Extract the (x, y) coordinate from the center of the cell holding the provided text.  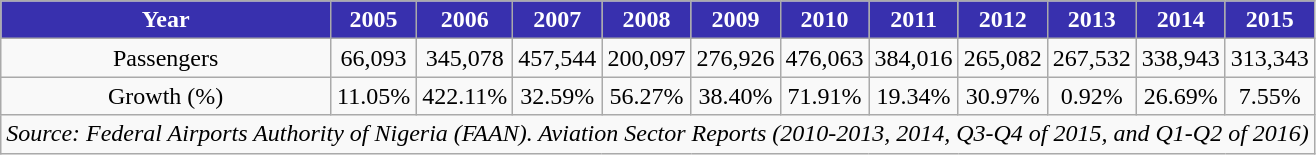
30.97% (1002, 96)
2005 (374, 20)
476,063 (824, 58)
38.40% (736, 96)
32.59% (558, 96)
2015 (1270, 20)
338,943 (1180, 58)
19.34% (914, 96)
313,343 (1270, 58)
2007 (558, 20)
200,097 (646, 58)
71.91% (824, 96)
7.55% (1270, 96)
2014 (1180, 20)
265,082 (1002, 58)
26.69% (1180, 96)
422.11% (465, 96)
2009 (736, 20)
2013 (1092, 20)
2010 (824, 20)
457,544 (558, 58)
Growth (%) (166, 96)
2008 (646, 20)
Passengers (166, 58)
2012 (1002, 20)
2006 (465, 20)
276,926 (736, 58)
384,016 (914, 58)
Source: Federal Airports Authority of Nigeria (FAAN). Aviation Sector Reports (2010-2013, 2014, Q3-Q4 of 2015, and Q1-Q2 of 2016) (658, 134)
11.05% (374, 96)
66,093 (374, 58)
56.27% (646, 96)
267,532 (1092, 58)
345,078 (465, 58)
2011 (914, 20)
Year (166, 20)
0.92% (1092, 96)
